Pinpoint the cell where the given text exists, returning its [x, y] midpoint coordinate. 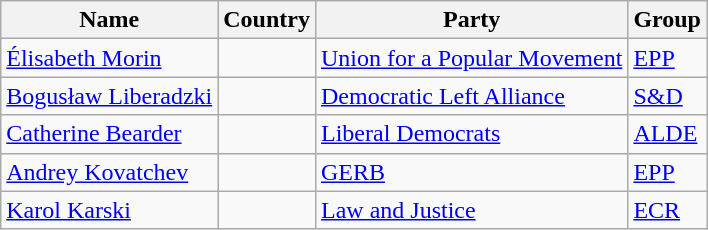
Democratic Left Alliance [471, 96]
GERB [471, 172]
ECR [668, 210]
Liberal Democrats [471, 134]
Andrey Kovatchev [110, 172]
Name [110, 20]
ALDE [668, 134]
S&D [668, 96]
Karol Karski [110, 210]
Union for a Popular Movement [471, 58]
Country [267, 20]
Law and Justice [471, 210]
Élisabeth Morin [110, 58]
Party [471, 20]
Bogusław Liberadzki [110, 96]
Catherine Bearder [110, 134]
Group [668, 20]
